Detect which cell encompasses the target text, then output its [x, y] center coordinate. 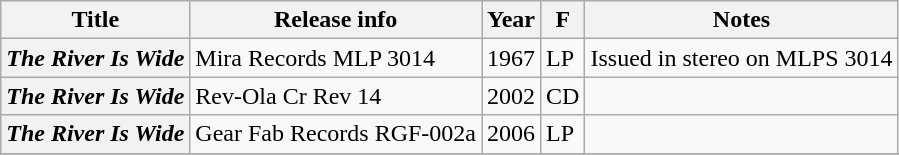
2006 [512, 134]
Gear Fab Records RGF-002a [336, 134]
Notes [742, 20]
1967 [512, 58]
CD [563, 96]
Rev-Ola Cr Rev 14 [336, 96]
Year [512, 20]
Mira Records MLP 3014 [336, 58]
Title [96, 20]
F [563, 20]
Issued in stereo on MLPS 3014 [742, 58]
2002 [512, 96]
Release info [336, 20]
